Output the [x, y] coordinate of the center of the cell containing the given text.  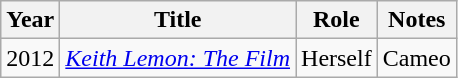
Herself [337, 58]
Year [30, 20]
2012 [30, 58]
Notes [416, 20]
Title [178, 20]
Keith Lemon: The Film [178, 58]
Cameo [416, 58]
Role [337, 20]
